Search for the cell housing the specified text and yield its [x, y] center coordinate. 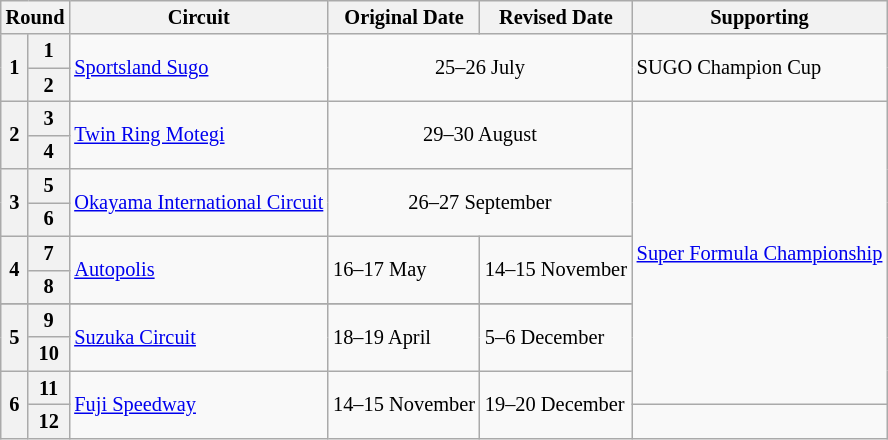
10 [48, 354]
8 [48, 287]
18–19 April [404, 336]
Circuit [198, 17]
Original Date [404, 17]
Fuji Speedway [198, 404]
Supporting [760, 17]
Round [36, 17]
Sportsland Sugo [198, 68]
Twin Ring Motegi [198, 134]
7 [48, 253]
29–30 August [480, 134]
5–6 December [556, 336]
Autopolis [198, 270]
12 [48, 421]
SUGO Champion Cup [760, 68]
Suzuka Circuit [198, 336]
Revised Date [556, 17]
25–26 July [480, 68]
9 [48, 320]
Okayama International Circuit [198, 202]
11 [48, 388]
26–27 September [480, 202]
16–17 May [404, 270]
19–20 December [556, 404]
Super Formula Championship [760, 252]
